Find where the given text appears and provide that cell's center as (x, y) coordinate. 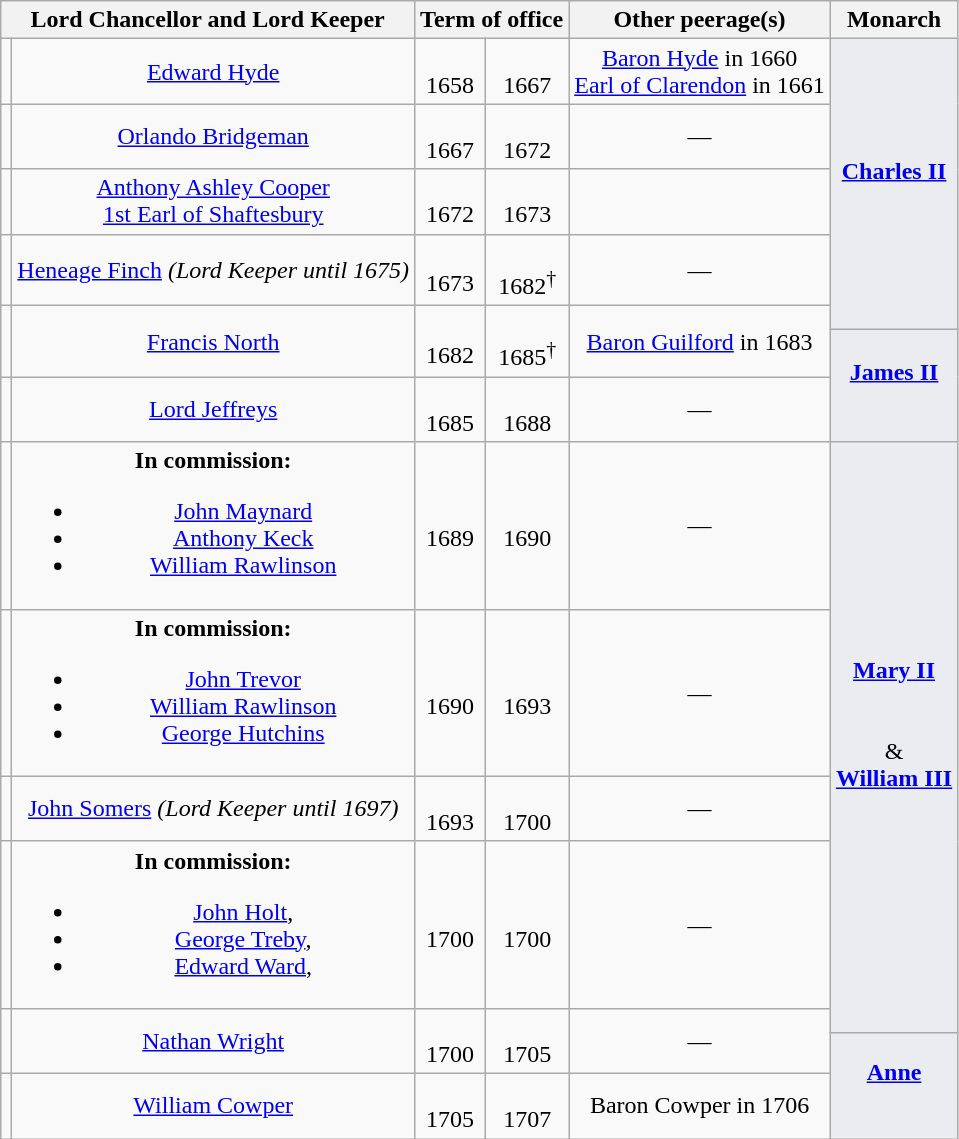
James II (894, 386)
Heneage Finch (Lord Keeper until 1675) (214, 270)
1682† (528, 270)
Nathan Wright (214, 1040)
1689 (450, 526)
Lord Jeffreys (214, 410)
Lord Chancellor and Lord Keeper (208, 20)
Mary II&William III (894, 737)
Edward Hyde (214, 72)
Anthony Ashley Cooper1st Earl of Shaftesbury (214, 202)
1658 (450, 72)
Charles II (894, 184)
In commission:John TrevorWilliam RawlinsonGeorge Hutchins (214, 692)
Term of office (492, 20)
Baron Guilford in 1683 (700, 342)
1685† (528, 342)
1707 (528, 1106)
Anne (894, 1085)
In commission:John Holt,George Treby,Edward Ward, (214, 924)
Baron Cowper in 1706 (700, 1106)
Monarch (894, 20)
Other peerage(s) (700, 20)
1682 (450, 342)
1688 (528, 410)
In commission:John MaynardAnthony KeckWilliam Rawlinson (214, 526)
William Cowper (214, 1106)
Francis North (214, 342)
Orlando Bridgeman (214, 136)
John Somers (Lord Keeper until 1697) (214, 808)
1685 (450, 410)
Baron Hyde in 1660Earl of Clarendon in 1661 (700, 72)
